Identify which cell holds the provided text, then report its [x, y] central coordinate. 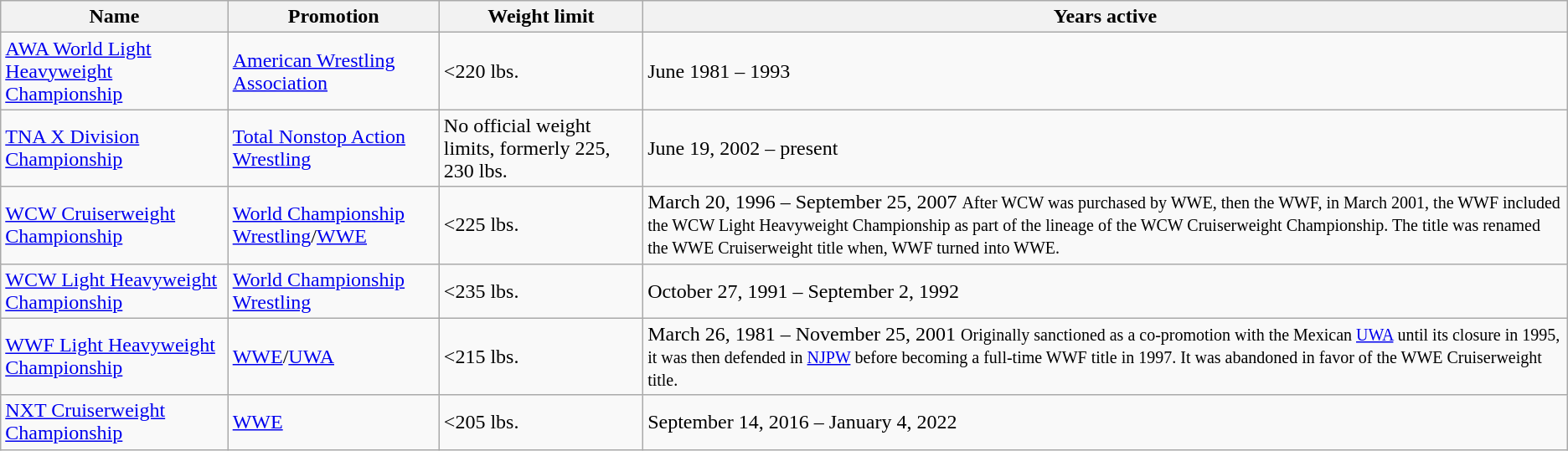
WCW Light Heavyweight Championship [114, 291]
<225 lbs. [541, 225]
WCW Cruiserweight Championship [114, 225]
October 27, 1991 – September 2, 1992 [1106, 291]
AWA World Light Heavyweight Championship [114, 71]
<235 lbs. [541, 291]
September 14, 2016 – January 4, 2022 [1106, 422]
TNA X Division Championship [114, 148]
NXT Cruiserweight Championship [114, 422]
<205 lbs. [541, 422]
World Championship Wrestling/WWE [333, 225]
Years active [1106, 17]
Weight limit [541, 17]
Total Nonstop Action Wrestling [333, 148]
No official weight limits, formerly 225, 230 lbs. [541, 148]
WWE/UWA [333, 356]
June 1981 – 1993 [1106, 71]
Promotion [333, 17]
American Wrestling Association [333, 71]
WWF Light Heavyweight Championship [114, 356]
June 19, 2002 – present [1106, 148]
<220 lbs. [541, 71]
<215 lbs. [541, 356]
Name [114, 17]
World Championship Wrestling [333, 291]
WWE [333, 422]
